Pinpoint the cell where the given text exists, returning its [X, Y] midpoint coordinate. 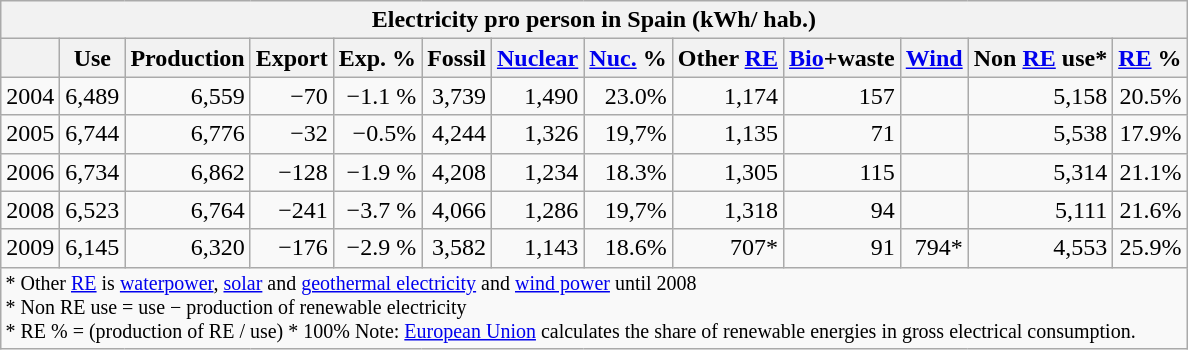
1,234 [537, 172]
794* [934, 248]
2008 [30, 210]
−1.9 % [377, 172]
Bio+waste [842, 58]
6,559 [188, 96]
91 [842, 248]
1,135 [728, 134]
Fossil [457, 58]
18.6% [628, 248]
Use [92, 58]
3,582 [457, 248]
6,776 [188, 134]
Export [292, 58]
4,066 [457, 210]
−0.5% [377, 134]
23.0% [628, 96]
1,305 [728, 172]
71 [842, 134]
Nuclear [537, 58]
−241 [292, 210]
Other RE [728, 58]
21.1% [1150, 172]
5,158 [1040, 96]
Nuc. % [628, 58]
Non RE use* [1040, 58]
3,739 [457, 96]
−1.1 % [377, 96]
1,143 [537, 248]
18.3% [628, 172]
5,111 [1040, 210]
707* [728, 248]
6,145 [92, 248]
1,326 [537, 134]
115 [842, 172]
1,286 [537, 210]
5,538 [1040, 134]
5,314 [1040, 172]
94 [842, 210]
−128 [292, 172]
1,174 [728, 96]
6,744 [92, 134]
Wind [934, 58]
4,553 [1040, 248]
4,244 [457, 134]
1,490 [537, 96]
Exp. % [377, 58]
6,489 [92, 96]
21.6% [1150, 210]
2005 [30, 134]
Production [188, 58]
2006 [30, 172]
1,318 [728, 210]
17.9% [1150, 134]
157 [842, 96]
RE % [1150, 58]
Electricity pro person in Spain (kWh/ hab.) [594, 20]
−32 [292, 134]
25.9% [1150, 248]
−3.7 % [377, 210]
2004 [30, 96]
6,734 [92, 172]
6,862 [188, 172]
−176 [292, 248]
−70 [292, 96]
20.5% [1150, 96]
4,208 [457, 172]
6,764 [188, 210]
6,523 [92, 210]
2009 [30, 248]
6,320 [188, 248]
−2.9 % [377, 248]
